Detect which cell encompasses the target text, then output its (x, y) center coordinate. 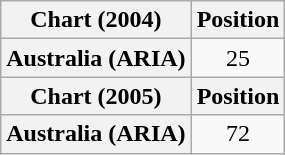
72 (238, 134)
25 (238, 58)
Chart (2005) (96, 96)
Chart (2004) (96, 20)
